Extract the [X, Y] coordinate from the center of the cell holding the provided text.  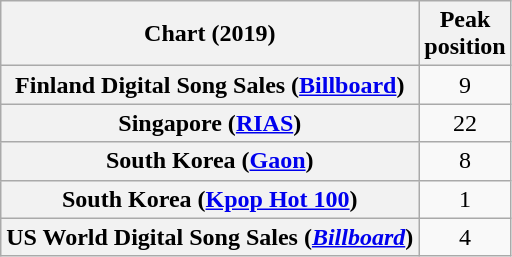
Chart (2019) [210, 34]
9 [465, 85]
Singapore (RIAS) [210, 123]
8 [465, 161]
Finland Digital Song Sales (Billboard) [210, 85]
1 [465, 199]
4 [465, 237]
South Korea (Kpop Hot 100) [210, 199]
US World Digital Song Sales (Billboard) [210, 237]
Peakposition [465, 34]
22 [465, 123]
South Korea (Gaon) [210, 161]
